From the cell containing the given text, extract its center point as [x, y] coordinate. 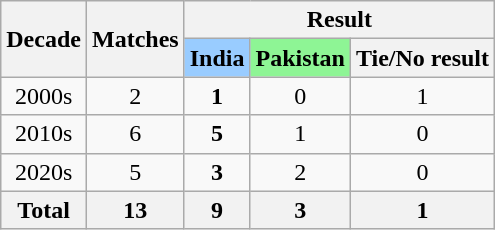
Decade [44, 39]
Matches [135, 39]
Tie/No result [422, 58]
2000s [44, 96]
Pakistan [300, 58]
Result [339, 20]
India [217, 58]
2020s [44, 172]
2010s [44, 134]
6 [135, 134]
9 [217, 210]
Total [44, 210]
13 [135, 210]
